Extract the [X, Y] coordinate from the center of the cell holding the provided text.  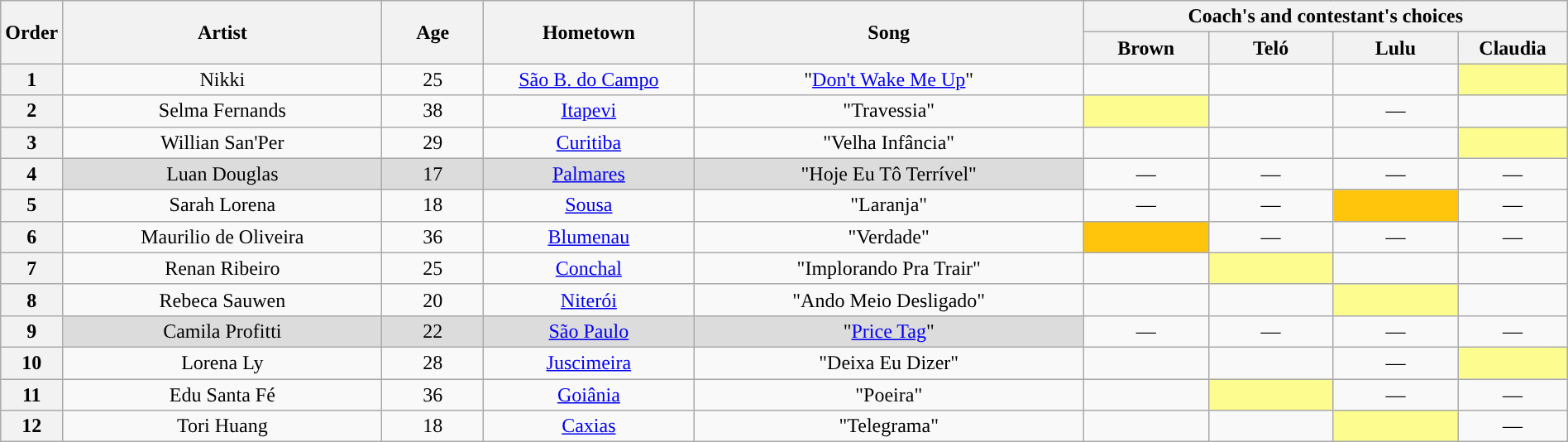
12 [31, 426]
1 [31, 79]
"Telegrama" [888, 426]
Claudia [1513, 48]
Tori Huang [222, 426]
3 [31, 142]
20 [433, 300]
Renan Ribeiro [222, 268]
22 [433, 331]
"Deixa Eu Dizer" [888, 363]
Teló [1270, 48]
7 [31, 268]
Lulu [1396, 48]
2 [31, 111]
Palmares [589, 174]
8 [31, 300]
11 [31, 395]
6 [31, 237]
Coach's and contestant's choices [1325, 17]
Itapevi [589, 111]
Juscimeira [589, 363]
Song [888, 32]
"Verdade" [888, 237]
Sarah Lorena [222, 205]
Niterói [589, 300]
28 [433, 363]
"Don't Wake Me Up" [888, 79]
Nikki [222, 79]
"Hoje Eu Tô Terrível" [888, 174]
38 [433, 111]
Artist [222, 32]
Selma Fernands [222, 111]
29 [433, 142]
Edu Santa Fé [222, 395]
17 [433, 174]
Maurilio de Oliveira [222, 237]
"Travessia" [888, 111]
10 [31, 363]
Order [31, 32]
Conchal [589, 268]
4 [31, 174]
"Implorando Pra Trair" [888, 268]
Lorena Ly [222, 363]
"Price Tag" [888, 331]
Camila Profitti [222, 331]
Willian San'Per [222, 142]
Luan Douglas [222, 174]
Brown [1146, 48]
5 [31, 205]
São B. do Campo [589, 79]
"Velha Infância" [888, 142]
"Laranja" [888, 205]
Blumenau [589, 237]
Hometown [589, 32]
Curitiba [589, 142]
Age [433, 32]
Sousa [589, 205]
Rebeca Sauwen [222, 300]
"Ando Meio Desligado" [888, 300]
Caxias [589, 426]
Goiânia [589, 395]
"Poeira" [888, 395]
São Paulo [589, 331]
9 [31, 331]
